Search for the cell housing the specified text and yield its (X, Y) center coordinate. 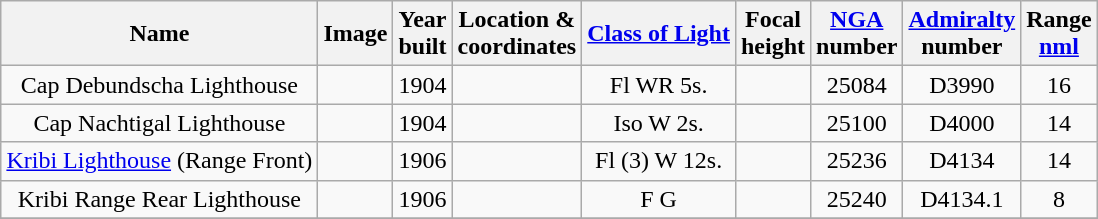
25240 (857, 199)
25236 (857, 161)
D4134 (962, 161)
Yearbuilt (422, 34)
Name (160, 34)
Focalheight (772, 34)
D4000 (962, 123)
D4134.1 (962, 199)
Admiraltynumber (962, 34)
D3990 (962, 85)
Cap Nachtigal Lighthouse (160, 123)
Kribi Range Rear Lighthouse (160, 199)
Rangenml (1059, 34)
25100 (857, 123)
16 (1059, 85)
Fl WR 5s. (659, 85)
Fl (3) W 12s. (659, 161)
Iso W 2s. (659, 123)
Cap Debundscha Lighthouse (160, 85)
Image (356, 34)
F G (659, 199)
Kribi Lighthouse (Range Front) (160, 161)
NGAnumber (857, 34)
Location & coordinates (517, 34)
8 (1059, 199)
25084 (857, 85)
Class of Light (659, 34)
